Extract the (X, Y) coordinate from the center of the cell holding the provided text.  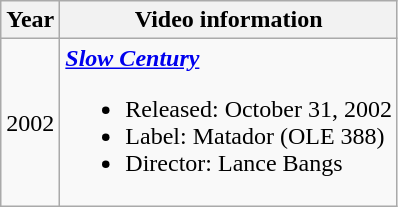
2002 (30, 122)
Year (30, 20)
Slow CenturyReleased: October 31, 2002Label: Matador (OLE 388)Director: Lance Bangs (229, 122)
Video information (229, 20)
